Extract the (X, Y) coordinate from the center of the cell holding the provided text.  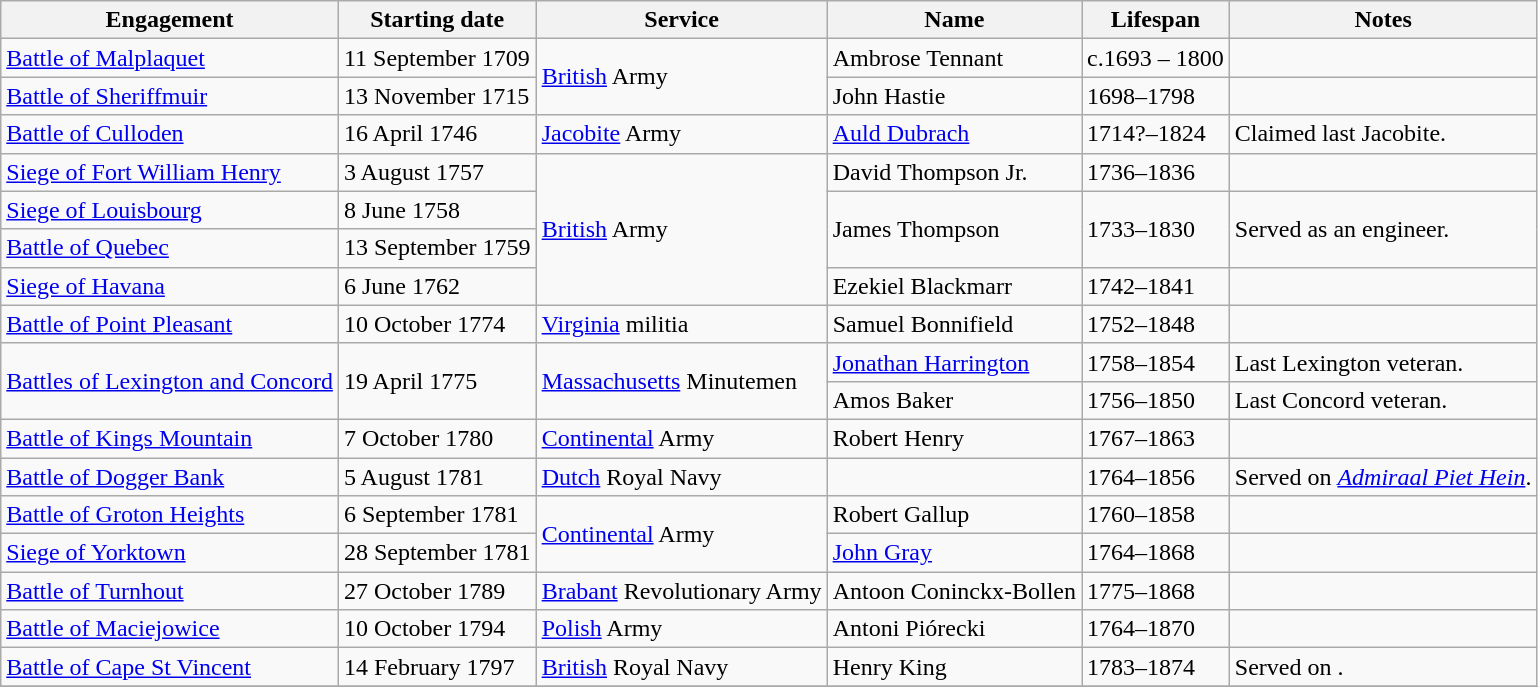
1752–1848 (1156, 324)
Served as an engineer. (1383, 229)
27 October 1789 (437, 591)
16 April 1746 (437, 134)
c.1693 – 1800 (1156, 58)
Robert Gallup (954, 515)
Battle of Sheriffmuir (170, 96)
Auld Dubrach (954, 134)
Dutch Royal Navy (682, 477)
1756–1850 (1156, 400)
1767–1863 (1156, 438)
1783–1874 (1156, 667)
1714?–1824 (1156, 134)
10 October 1794 (437, 629)
John Gray (954, 553)
Battles of Lexington and Concord (170, 381)
13 September 1759 (437, 248)
Massachusetts Minutemen (682, 381)
Siege of Yorktown (170, 553)
Robert Henry (954, 438)
Henry King (954, 667)
1736–1836 (1156, 172)
11 September 1709 (437, 58)
Battle of Groton Heights (170, 515)
Battle of Kings Mountain (170, 438)
6 September 1781 (437, 515)
Ezekiel Blackmarr (954, 286)
Engagement (170, 20)
1764–1856 (1156, 477)
Antoon Coninckx-Bollen (954, 591)
7 October 1780 (437, 438)
19 April 1775 (437, 381)
Antoni Piórecki (954, 629)
Notes (1383, 20)
Served on . (1383, 667)
1733–1830 (1156, 229)
Ambrose Tennant (954, 58)
Last Lexington veteran. (1383, 362)
28 September 1781 (437, 553)
1764–1870 (1156, 629)
1698–1798 (1156, 96)
Battle of Malplaquet (170, 58)
14 February 1797 (437, 667)
Battle of Point Pleasant (170, 324)
Battle of Cape St Vincent (170, 667)
1775–1868 (1156, 591)
6 June 1762 (437, 286)
Starting date (437, 20)
10 October 1774 (437, 324)
Siege of Havana (170, 286)
Amos Baker (954, 400)
Lifespan (1156, 20)
1758–1854 (1156, 362)
Jonathan Harrington (954, 362)
Brabant Revolutionary Army (682, 591)
Claimed last Jacobite. (1383, 134)
Battle of Quebec (170, 248)
Jacobite Army (682, 134)
Virginia militia (682, 324)
Polish Army (682, 629)
Siege of Louisbourg (170, 210)
1764–1868 (1156, 553)
Siege of Fort William Henry (170, 172)
Battle of Turnhout (170, 591)
13 November 1715 (437, 96)
Battle of Dogger Bank (170, 477)
Battle of Maciejowice (170, 629)
Samuel Bonnifield (954, 324)
Served on Admiraal Piet Hein. (1383, 477)
Battle of Culloden (170, 134)
8 June 1758 (437, 210)
Service (682, 20)
Name (954, 20)
British Royal Navy (682, 667)
5 August 1781 (437, 477)
James Thompson (954, 229)
3 August 1757 (437, 172)
John Hastie (954, 96)
David Thompson Jr. (954, 172)
1742–1841 (1156, 286)
1760–1858 (1156, 515)
Last Concord veteran. (1383, 400)
